Scan for the cell matching the given text and deliver its (X, Y) coordinate at center. 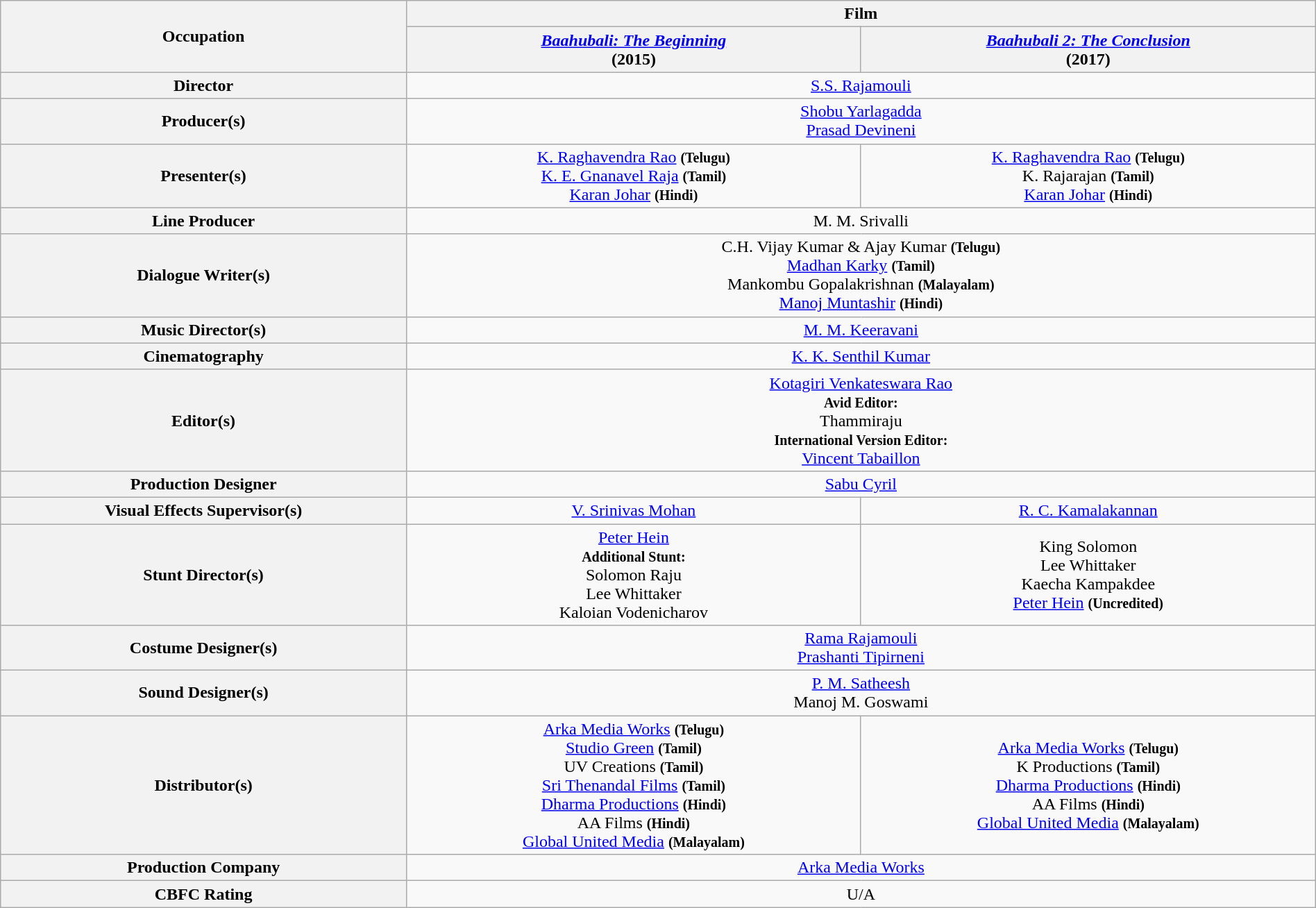
Music Director(s) (204, 330)
CBFC Rating (204, 894)
Costume Designer(s) (204, 648)
Editor(s) (204, 420)
Stunt Director(s) (204, 574)
Occupation (204, 36)
Arka Media Works (861, 868)
Sound Designer(s) (204, 693)
Baahubali: The Beginning (2015) (633, 50)
Cinematography (204, 356)
R. C. Kamalakannan (1088, 510)
Baahubali 2: The Conclusion (2017) (1088, 50)
Production Designer (204, 484)
Arka Media Works (Telugu)K Productions (Tamil)Dharma Productions (Hindi)AA Films (Hindi)Global United Media (Malayalam) (1088, 785)
U/A (861, 894)
Rama RajamouliPrashanti Tipirneni (861, 648)
K. K. Senthil Kumar (861, 356)
Visual Effects Supervisor(s) (204, 510)
Dialogue Writer(s) (204, 275)
P. M. SatheeshManoj M. Goswami (861, 693)
K. Raghavendra Rao (Telugu)K. Rajarajan (Tamil)Karan Johar (Hindi) (1088, 176)
M. M. Srivalli (861, 221)
Film (861, 14)
C.H. Vijay Kumar & Ajay Kumar (Telugu)Madhan Karky (Tamil)Mankombu Gopalakrishnan (Malayalam)Manoj Muntashir (Hindi) (861, 275)
M. M. Keeravani (861, 330)
Line Producer (204, 221)
Presenter(s) (204, 176)
S.S. Rajamouli (861, 85)
V. Srinivas Mohan (633, 510)
Producer(s) (204, 121)
King SolomonLee WhittakerKaecha KampakdeePeter Hein (Uncredited) (1088, 574)
Shobu YarlagaddaPrasad Devineni (861, 121)
Distributor(s) (204, 785)
Production Company (204, 868)
K. Raghavendra Rao (Telugu)K. E. Gnanavel Raja (Tamil)Karan Johar (Hindi) (633, 176)
Sabu Cyril (861, 484)
Director (204, 85)
Peter HeinAdditional Stunt:Solomon RajuLee WhittakerKaloian Vodenicharov (633, 574)
Kotagiri Venkateswara RaoAvid Editor:ThammirajuInternational Version Editor:Vincent Tabaillon (861, 420)
